Scan for the cell matching the given text and deliver its [x, y] coordinate at center. 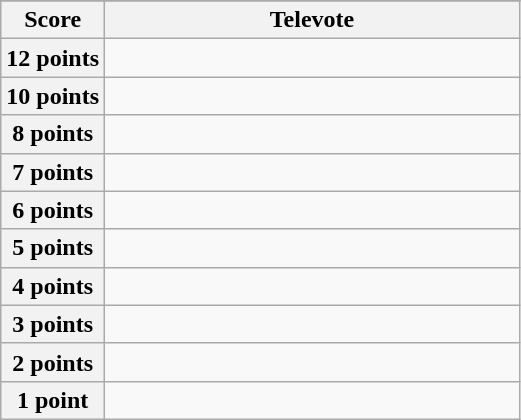
2 points [53, 362]
Score [53, 20]
3 points [53, 324]
4 points [53, 286]
1 point [53, 400]
Televote [312, 20]
8 points [53, 134]
6 points [53, 210]
12 points [53, 58]
7 points [53, 172]
10 points [53, 96]
5 points [53, 248]
